Pinpoint the cell where the given text exists, returning its [X, Y] midpoint coordinate. 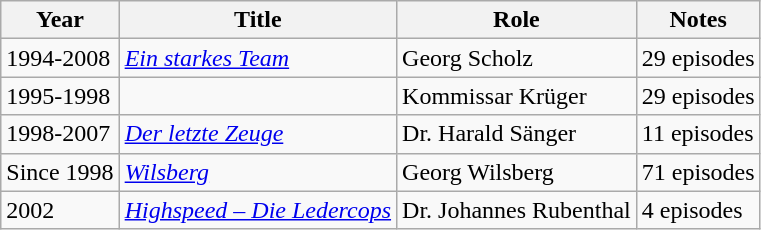
Kommissar Krüger [517, 96]
Der letzte Zeuge [258, 134]
1998-2007 [60, 134]
1994-2008 [60, 58]
11 episodes [698, 134]
Role [517, 20]
Dr. Harald Sänger [517, 134]
Georg Scholz [517, 58]
1995-1998 [60, 96]
Title [258, 20]
Dr. Johannes Rubenthal [517, 210]
Wilsberg [258, 172]
2002 [60, 210]
71 episodes [698, 172]
Georg Wilsberg [517, 172]
Notes [698, 20]
Ein starkes Team [258, 58]
Highspeed – Die Ledercops [258, 210]
Since 1998 [60, 172]
4 episodes [698, 210]
Year [60, 20]
